Detect which cell encompasses the target text, then output its [X, Y] center coordinate. 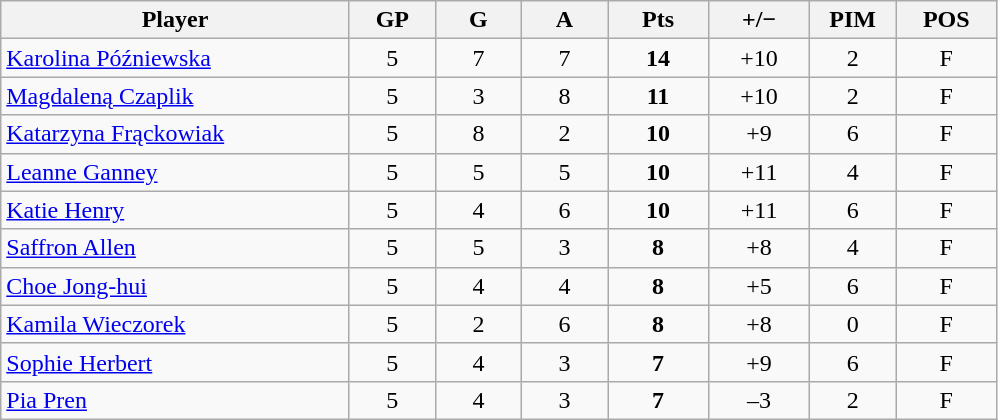
Sophie Herbert [176, 362]
Pts [658, 20]
–3 [760, 400]
+/− [760, 20]
Katarzyna Frąckowiak [176, 134]
G [478, 20]
Karolina Późniewska [176, 58]
PIM [853, 20]
POS [946, 20]
Katie Henry [176, 210]
+5 [760, 286]
A [564, 20]
Leanne Ganney [176, 172]
Player [176, 20]
11 [658, 96]
14 [658, 58]
Choe Jong-hui [176, 286]
0 [853, 324]
Magdaleną Czaplik [176, 96]
Kamila Wieczorek [176, 324]
GP [392, 20]
Saffron Allen [176, 248]
Pia Pren [176, 400]
